Identify which cell holds the provided text, then report its [X, Y] central coordinate. 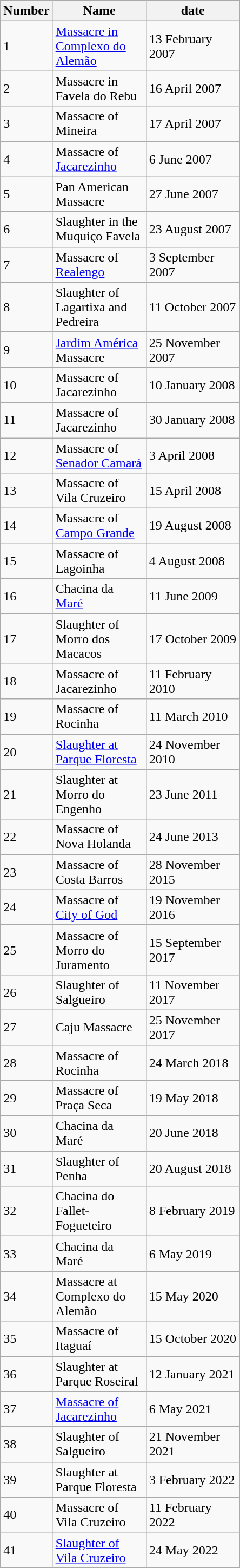
19 May 2018 [192, 1098]
Slaughter of Vila Cruzeiro [99, 1550]
11 February 2022 [192, 1515]
15 September 2017 [192, 950]
Number [26, 11]
13 February 2007 [192, 46]
39 [26, 1479]
19 August 2008 [192, 526]
38 [26, 1445]
Massacre of Realengo [99, 264]
Slaughter of Lagartixa and Pedreira [99, 307]
11 October 2007 [192, 307]
20 June 2018 [192, 1134]
24 June 2013 [192, 837]
Slaughter at Morro do Engenho [99, 794]
11 [26, 420]
19 November 2016 [192, 907]
Chacina do Fallet-Fogueteiro [99, 1211]
Massacre in Complexo do Alemão [99, 46]
Slaughter in the Muquiço Favela [99, 230]
15 October 2020 [192, 1338]
8 February 2019 [192, 1211]
29 [26, 1098]
13 [26, 491]
6 May 2019 [192, 1254]
30 January 2008 [192, 420]
Massacre of Costa Barros [99, 872]
24 [26, 907]
6 [26, 230]
30 [26, 1134]
10 [26, 384]
22 [26, 837]
40 [26, 1515]
15 [26, 561]
21 November 2021 [192, 1445]
12 January 2021 [192, 1374]
3 [26, 123]
24 March 2018 [192, 1062]
21 [26, 794]
27 [26, 1028]
16 [26, 597]
Massacre of Lagoinha [99, 561]
15 April 2008 [192, 491]
14 [26, 526]
Caju Massacre [99, 1028]
date [192, 11]
5 [26, 194]
Massacre of Nova Holanda [99, 837]
24 May 2022 [192, 1550]
6 June 2007 [192, 159]
Massacre of Itaguaí [99, 1338]
24 November 2010 [192, 752]
27 June 2007 [192, 194]
11 November 2017 [192, 992]
33 [26, 1254]
3 February 2022 [192, 1479]
23 June 2011 [192, 794]
36 [26, 1374]
28 November 2015 [192, 872]
Massacre of Praça Seca [99, 1098]
4 [26, 159]
17 [26, 639]
3 April 2008 [192, 455]
25 [26, 950]
32 [26, 1211]
9 [26, 350]
15 May 2020 [192, 1296]
35 [26, 1338]
Massacre in Favela do Rebu [99, 89]
25 November 2007 [192, 350]
11 February 2010 [192, 681]
34 [26, 1296]
2 [26, 89]
31 [26, 1168]
19 [26, 717]
20 August 2018 [192, 1168]
41 [26, 1550]
37 [26, 1409]
Name [99, 11]
Massacre of Campo Grande [99, 526]
18 [26, 681]
Jardim América Massacre [99, 350]
25 November 2017 [192, 1028]
Slaughter at Parque Roseiral [99, 1374]
4 August 2008 [192, 561]
17 April 2007 [192, 123]
Massacre of Morro do Juramento [99, 950]
Massacre of Senador Camará [99, 455]
10 January 2008 [192, 384]
28 [26, 1062]
23 [26, 872]
Slaughter of Penha [99, 1168]
8 [26, 307]
3 September 2007 [192, 264]
11 June 2009 [192, 597]
20 [26, 752]
11 March 2010 [192, 717]
12 [26, 455]
Massacre at Complexo do Alemão [99, 1296]
6 May 2021 [192, 1409]
Massacre of City of God [99, 907]
1 [26, 46]
7 [26, 264]
Massacre of Mineira [99, 123]
Pan American Massacre [99, 194]
26 [26, 992]
17 October 2009 [192, 639]
23 August 2007 [192, 230]
Slaughter of Morro dos Macacos [99, 639]
16 April 2007 [192, 89]
